Determine the (X, Y) coordinate at the center of the cell enclosing the given text.  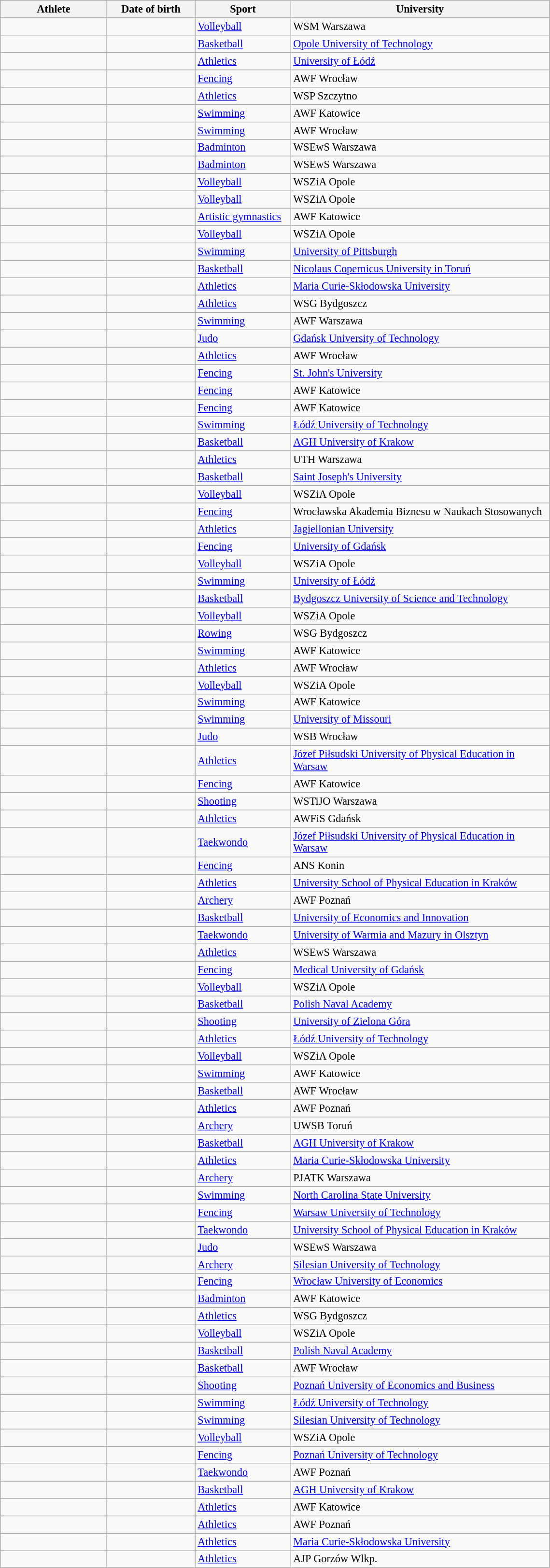
Warsaw University of Technology (420, 1212)
Athlete (54, 9)
University of Warmia and Mazury in Olsztyn (420, 935)
Date of birth (151, 9)
AJP Gorzów Wlkp. (420, 1559)
Bydgoszcz University of Science and Technology (420, 598)
PJATK Warszawa (420, 1177)
St. John's University (420, 373)
Wrocław University of Economics (420, 1282)
Opole University of Technology (420, 43)
University of Gdańsk (420, 546)
University of Missouri (420, 720)
Medical University of Gdańsk (420, 970)
University of Economics and Innovation (420, 918)
AWFiS Gdańsk (420, 819)
UWSB Toruń (420, 1126)
UTH Warszawa (420, 460)
University (420, 9)
Wrocławska Akademia Biznesu w Naukach Stosowanych (420, 512)
Gdańsk University of Technology (420, 338)
ANS Konin (420, 866)
Saint Joseph's University (420, 477)
Nicolaus Copernicus University in Toruń (420, 269)
WSP Szczytno (420, 96)
WSM Warszawa (420, 27)
WSB Wrocław (420, 737)
Sport (243, 9)
Jagiellonian University (420, 529)
Artistic gymnastics (243, 217)
Poznań University of Economics and Business (420, 1386)
Poznań University of Technology (420, 1455)
University of Pittsburgh (420, 252)
AWF Warszawa (420, 321)
North Carolina State University (420, 1195)
Rowing (243, 633)
University of Zielona Góra (420, 1022)
WSTiJO Warszawa (420, 801)
